Search for the cell housing the specified text and yield its [x, y] center coordinate. 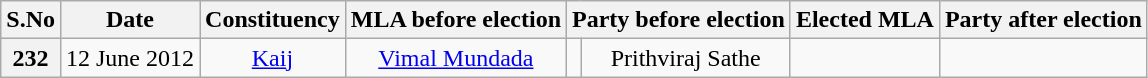
Party before election [679, 20]
S.No [31, 20]
Constituency [273, 20]
Date [130, 20]
232 [31, 58]
Prithviraj Sathe [686, 58]
Vimal Mundada [456, 58]
Elected MLA [864, 20]
12 June 2012 [130, 58]
Party after election [1043, 20]
MLA before election [456, 20]
Kaij [273, 58]
